Determine the (x, y) coordinate at the center of the cell enclosing the given text.  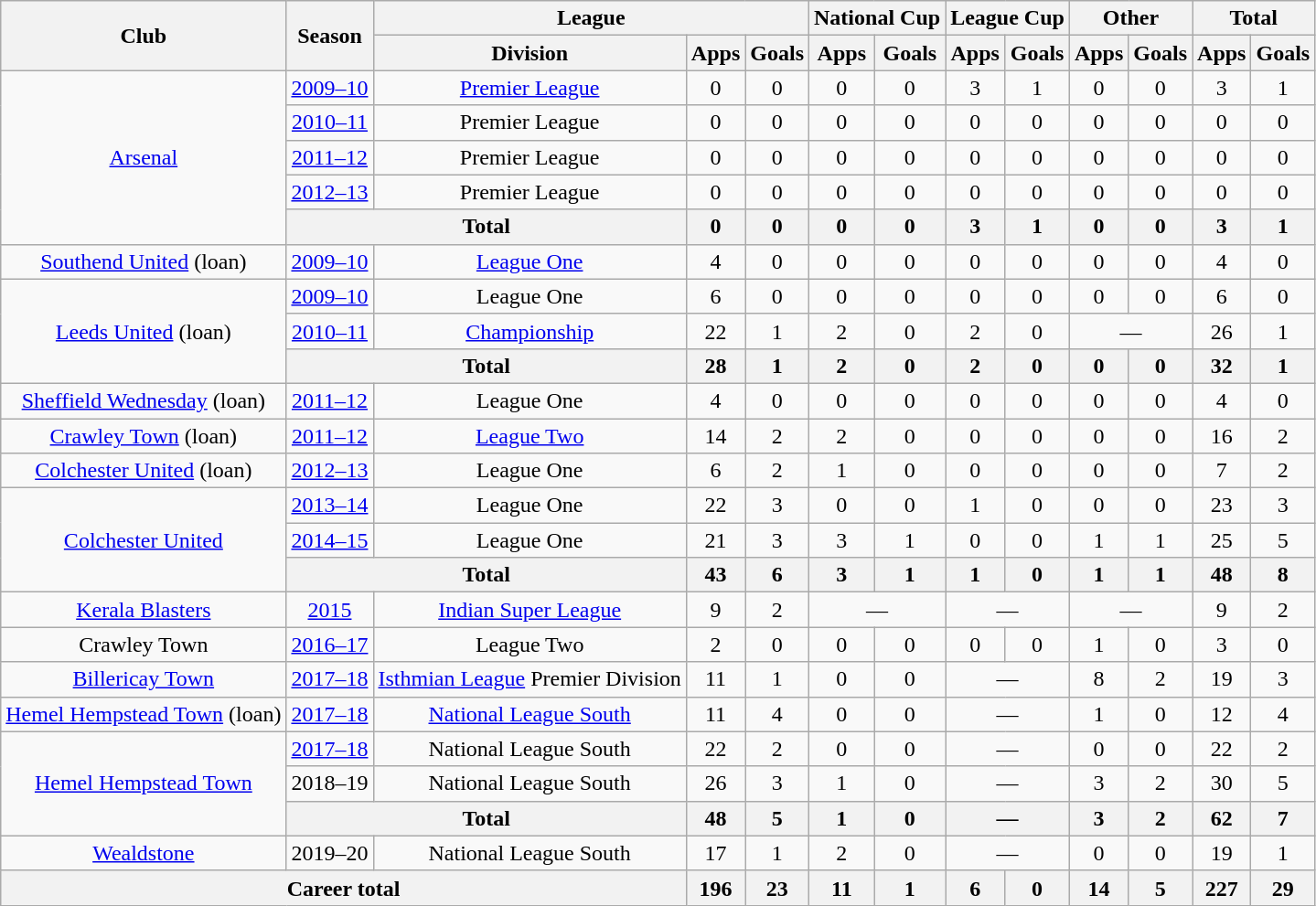
Hemel Hempstead Town (144, 783)
2019–20 (329, 853)
12 (1222, 714)
Isthmian League Premier Division (530, 679)
21 (715, 540)
196 (715, 888)
227 (1222, 888)
Sheffield Wednesday (loan) (144, 400)
Crawley Town (144, 645)
Division (530, 53)
2018–19 (329, 783)
2015 (329, 610)
Billericay Town (144, 679)
2014–15 (329, 540)
Kerala Blasters (144, 610)
Leeds United (loan) (144, 331)
2013–14 (329, 506)
Crawley Town (loan) (144, 436)
28 (715, 366)
Hemel Hempstead Town (loan) (144, 714)
League Cup (1008, 18)
Championship (530, 331)
43 (715, 575)
Arsenal (144, 157)
62 (1222, 818)
Season (329, 36)
Colchester United (loan) (144, 471)
16 (1222, 436)
Southend United (loan) (144, 261)
17 (715, 853)
2016–17 (329, 645)
29 (1283, 888)
Colchester United (144, 540)
30 (1222, 783)
Wealdstone (144, 853)
32 (1222, 366)
Career total (344, 888)
Other (1130, 18)
Indian Super League (530, 610)
25 (1222, 540)
National Cup (878, 18)
League (591, 18)
Club (144, 36)
